Determine the (X, Y) coordinate at the center of the cell enclosing the given text.  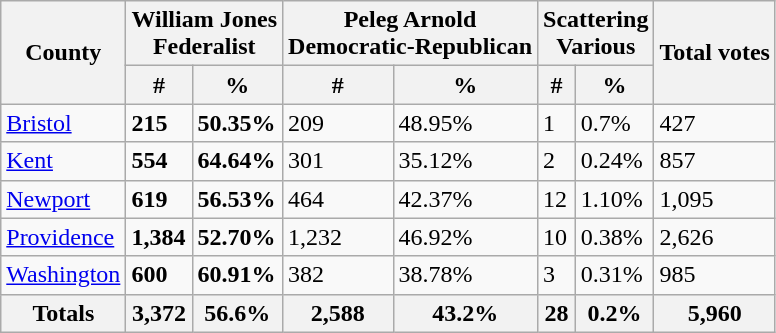
Peleg ArnoldDemocratic-Republican (410, 34)
5,960 (715, 313)
William JonesFederalist (204, 34)
600 (159, 275)
464 (338, 199)
0.24% (614, 161)
301 (338, 161)
Totals (64, 313)
985 (715, 275)
3,372 (159, 313)
County (64, 52)
554 (159, 161)
Kent (64, 161)
427 (715, 123)
Newport (64, 199)
46.92% (466, 237)
1,384 (159, 237)
0.31% (614, 275)
1,095 (715, 199)
56.6% (238, 313)
Total votes (715, 52)
64.64% (238, 161)
42.37% (466, 199)
1 (557, 123)
38.78% (466, 275)
1.10% (614, 199)
Washington (64, 275)
43.2% (466, 313)
382 (338, 275)
857 (715, 161)
10 (557, 237)
0.38% (614, 237)
60.91% (238, 275)
Bristol (64, 123)
2 (557, 161)
209 (338, 123)
1,232 (338, 237)
50.35% (238, 123)
2,588 (338, 313)
2,626 (715, 237)
35.12% (466, 161)
12 (557, 199)
56.53% (238, 199)
28 (557, 313)
Providence (64, 237)
0.2% (614, 313)
619 (159, 199)
215 (159, 123)
52.70% (238, 237)
0.7% (614, 123)
3 (557, 275)
ScatteringVarious (596, 34)
48.95% (466, 123)
